Return (X, Y) of the center of cell containing provided text 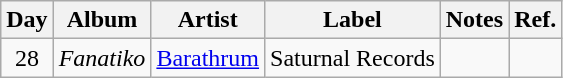
Fanatiko (102, 58)
Label (353, 20)
Artist (208, 20)
Barathrum (208, 58)
Notes (474, 20)
Ref. (536, 20)
Day (27, 20)
Saturnal Records (353, 58)
Album (102, 20)
28 (27, 58)
